From the cell containing the given text, extract its center point as [X, Y] coordinate. 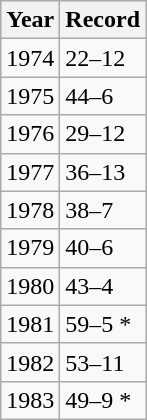
1976 [30, 134]
59–5 * [103, 324]
1975 [30, 96]
1983 [30, 400]
49–9 * [103, 400]
1979 [30, 248]
Record [103, 20]
1981 [30, 324]
38–7 [103, 210]
1974 [30, 58]
44–6 [103, 96]
43–4 [103, 286]
1978 [30, 210]
29–12 [103, 134]
40–6 [103, 248]
1980 [30, 286]
53–11 [103, 362]
36–13 [103, 172]
22–12 [103, 58]
Year [30, 20]
1982 [30, 362]
1977 [30, 172]
